Locate the cell with the specified text and output its (x, y) center coordinate. 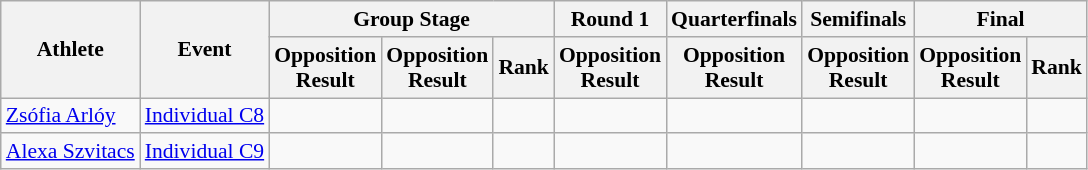
Athlete (70, 50)
Zsófia Arlóy (70, 116)
Individual C9 (204, 152)
Round 1 (610, 19)
Final (1000, 19)
Semifinals (858, 19)
Alexa Szvitacs (70, 152)
Group Stage (412, 19)
Individual C8 (204, 116)
Quarterfinals (734, 19)
Event (204, 50)
